Search for the cell housing the specified text and yield its (x, y) center coordinate. 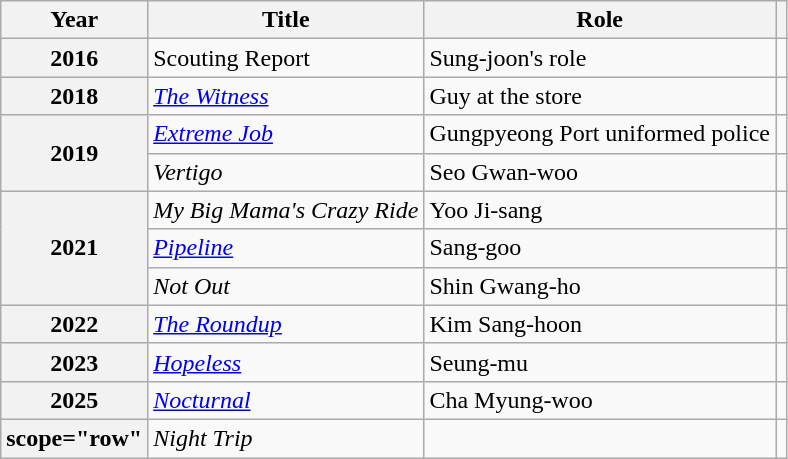
2019 (74, 153)
Shin Gwang-ho (600, 286)
2022 (74, 324)
Vertigo (286, 172)
Extreme Job (286, 134)
Night Trip (286, 438)
2018 (74, 96)
My Big Mama's Crazy Ride (286, 210)
Gungpyeong Port uniformed police (600, 134)
Hopeless (286, 362)
2021 (74, 248)
Title (286, 20)
Cha Myung-woo (600, 400)
Yoo Ji-sang (600, 210)
Pipeline (286, 248)
Seo Gwan-woo (600, 172)
Nocturnal (286, 400)
2025 (74, 400)
Kim Sang-hoon (600, 324)
Scouting Report (286, 58)
Sung-joon's role (600, 58)
Sang-goo (600, 248)
Year (74, 20)
2016 (74, 58)
Not Out (286, 286)
Role (600, 20)
The Witness (286, 96)
2023 (74, 362)
Seung-mu (600, 362)
The Roundup (286, 324)
Guy at the store (600, 96)
scope="row" (74, 438)
